Search for the cell housing the specified text and yield its [x, y] center coordinate. 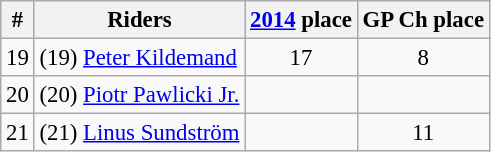
GP Ch place [423, 20]
2014 place [301, 20]
8 [423, 58]
(21) Linus Sundström [140, 133]
(19) Peter Kildemand [140, 58]
17 [301, 58]
19 [18, 58]
Riders [140, 20]
(20) Piotr Pawlicki Jr. [140, 95]
21 [18, 133]
11 [423, 133]
# [18, 20]
20 [18, 95]
